For the text-containing cell, return its midpoint in (x, y) coordinate format. 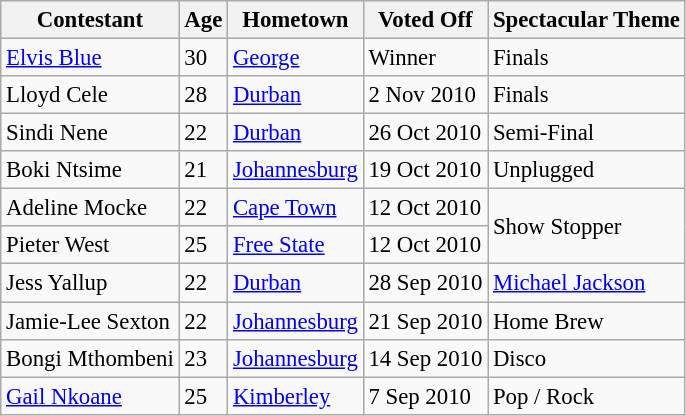
Jess Yallup (90, 283)
Free State (296, 245)
14 Sep 2010 (425, 358)
Jamie-Lee Sexton (90, 321)
Cape Town (296, 208)
Hometown (296, 20)
Sindi Nene (90, 133)
Elvis Blue (90, 58)
23 (204, 358)
7 Sep 2010 (425, 396)
Semi-Final (587, 133)
21 (204, 170)
Winner (425, 58)
28 (204, 95)
Pop / Rock (587, 396)
George (296, 58)
Michael Jackson (587, 283)
21 Sep 2010 (425, 321)
Disco (587, 358)
Age (204, 20)
Boki Ntsime (90, 170)
Voted Off (425, 20)
Contestant (90, 20)
26 Oct 2010 (425, 133)
Kimberley (296, 396)
Lloyd Cele (90, 95)
Adeline Mocke (90, 208)
Show Stopper (587, 226)
Unplugged (587, 170)
Pieter West (90, 245)
Spectacular Theme (587, 20)
Home Brew (587, 321)
28 Sep 2010 (425, 283)
30 (204, 58)
Bongi Mthombeni (90, 358)
19 Oct 2010 (425, 170)
2 Nov 2010 (425, 95)
Gail Nkoane (90, 396)
